Extract the (x, y) coordinate from the center of the cell holding the provided text.  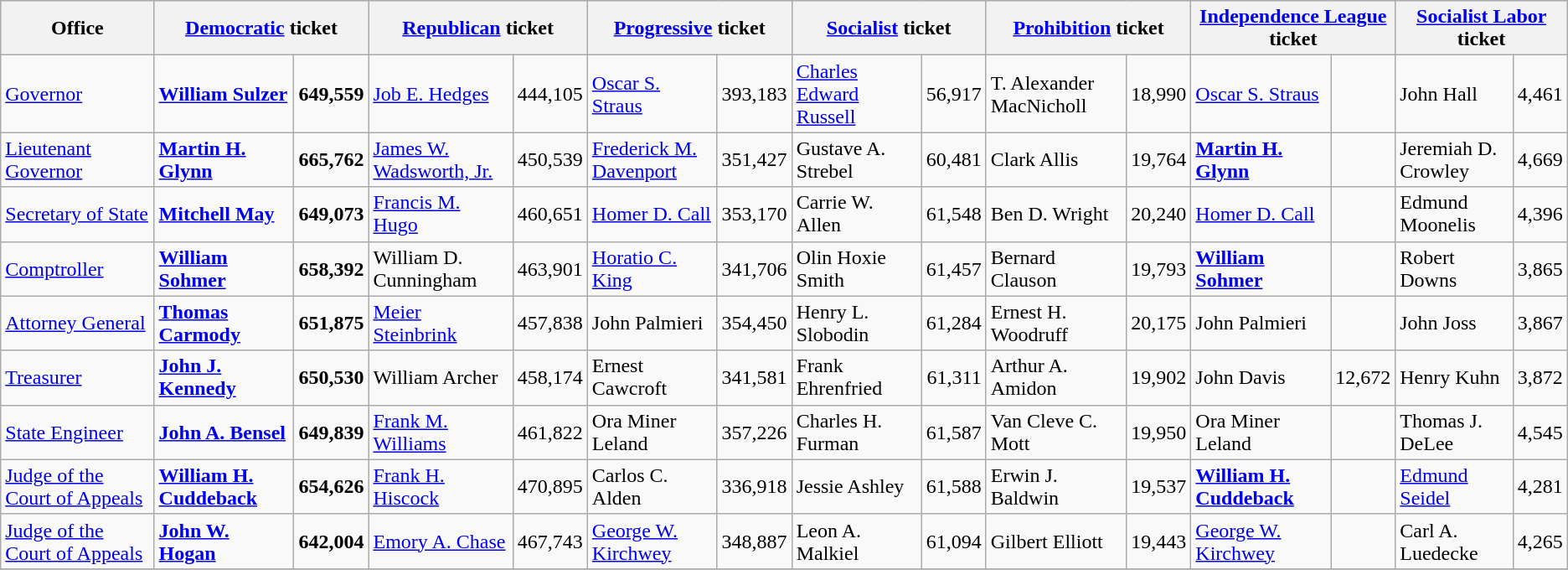
T. Alexander MacNicholl (1056, 94)
Job E. Hedges (441, 94)
Van Cleve C. Mott (1056, 433)
John J. Kennedy (224, 377)
Lieutenant Governor (77, 159)
470,895 (549, 486)
341,581 (754, 377)
658,392 (332, 268)
Thomas J. DeLee (1454, 433)
353,170 (754, 215)
Olin Hoxie Smith (856, 268)
60,481 (953, 159)
4,545 (1540, 433)
61,094 (953, 541)
19,443 (1159, 541)
61,311 (953, 377)
354,450 (754, 324)
Secretary of State (77, 215)
Attorney General (77, 324)
Gustave A. Strebel (856, 159)
357,226 (754, 433)
4,461 (1540, 94)
Frank M. Williams (441, 433)
Arthur A. Amidon (1056, 377)
61,284 (953, 324)
Ernest Cawcroft (652, 377)
Gilbert Elliott (1056, 541)
19,537 (1159, 486)
642,004 (332, 541)
61,457 (953, 268)
William Sulzer (224, 94)
John Davis (1261, 377)
649,839 (332, 433)
336,918 (754, 486)
Carlos C. Alden (652, 486)
John W. Hogan (224, 541)
Henry L. Slobodin (856, 324)
19,902 (1159, 377)
457,838 (549, 324)
Independence League ticket (1293, 28)
Jeremiah D. Crowley (1454, 159)
Robert Downs (1454, 268)
393,183 (754, 94)
20,240 (1159, 215)
State Engineer (77, 433)
Prohibition ticket (1089, 28)
19,950 (1159, 433)
61,587 (953, 433)
Edmund Moonelis (1454, 215)
56,917 (953, 94)
Bernard Clauson (1056, 268)
460,651 (549, 215)
Frank H. Hiscock (441, 486)
Meier Steinbrink (441, 324)
Comptroller (77, 268)
William Archer (441, 377)
John A. Bensel (224, 433)
Thomas Carmody (224, 324)
649,073 (332, 215)
4,396 (1540, 215)
61,588 (953, 486)
Ernest H. Woodruff (1056, 324)
Leon A. Malkiel (856, 541)
4,669 (1540, 159)
458,174 (549, 377)
Carl A. Luedecke (1454, 541)
Jessie Ashley (856, 486)
Socialist Labor ticket (1482, 28)
Democratic ticket (261, 28)
450,539 (549, 159)
Progressive ticket (689, 28)
Francis M. Hugo (441, 215)
461,822 (549, 433)
Frank Ehrenfried (856, 377)
Republican ticket (477, 28)
650,530 (332, 377)
Treasurer (77, 377)
Governor (77, 94)
Edmund Seidel (1454, 486)
Emory A. Chase (441, 541)
4,281 (1540, 486)
Frederick M. Davenport (652, 159)
19,793 (1159, 268)
Charles H. Furman (856, 433)
3,865 (1540, 268)
John Joss (1454, 324)
463,901 (549, 268)
3,872 (1540, 377)
19,764 (1159, 159)
Henry Kuhn (1454, 377)
18,990 (1159, 94)
341,706 (754, 268)
Clark Allis (1056, 159)
654,626 (332, 486)
Horatio C. King (652, 268)
351,427 (754, 159)
467,743 (549, 541)
665,762 (332, 159)
Socialist ticket (889, 28)
John Hall (1454, 94)
12,672 (1364, 377)
Mitchell May (224, 215)
3,867 (1540, 324)
348,887 (754, 541)
Erwin J. Baldwin (1056, 486)
20,175 (1159, 324)
Carrie W. Allen (856, 215)
649,559 (332, 94)
444,105 (549, 94)
651,875 (332, 324)
61,548 (953, 215)
Ben D. Wright (1056, 215)
Charles Edward Russell (856, 94)
4,265 (1540, 541)
Office (77, 28)
James W. Wadsworth, Jr. (441, 159)
William D. Cunningham (441, 268)
